Search for the cell housing the specified text and yield its (x, y) center coordinate. 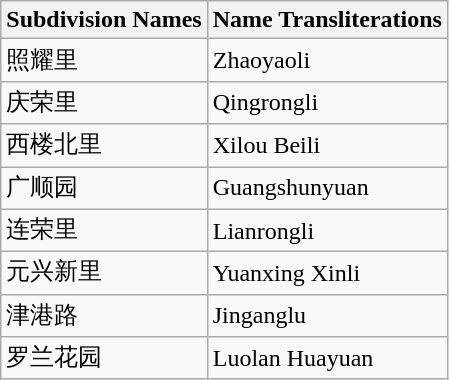
津港路 (104, 316)
Subdivision Names (104, 20)
庆荣里 (104, 102)
Name Transliterations (327, 20)
元兴新里 (104, 274)
罗兰花园 (104, 358)
Yuanxing Xinli (327, 274)
西楼北里 (104, 146)
Lianrongli (327, 230)
Guangshunyuan (327, 188)
连荣里 (104, 230)
Luolan Huayuan (327, 358)
照耀里 (104, 60)
Xilou Beili (327, 146)
Qingrongli (327, 102)
Jinganglu (327, 316)
Zhaoyaoli (327, 60)
广顺园 (104, 188)
